From the cell containing the given text, extract its center point as [x, y] coordinate. 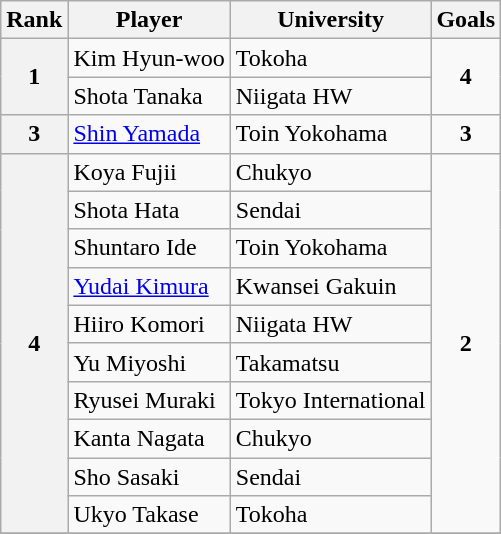
Koya Fujii [149, 172]
Ukyo Takase [149, 515]
Kanta Nagata [149, 438]
Sho Sasaki [149, 477]
Hiiro Komori [149, 324]
2 [466, 344]
Ryusei Muraki [149, 400]
Shota Tanaka [149, 96]
Shuntaro Ide [149, 248]
Kim Hyun-woo [149, 58]
Tokyo International [330, 400]
Takamatsu [330, 362]
Yu Miyoshi [149, 362]
Yudai Kimura [149, 286]
Kwansei Gakuin [330, 286]
University [330, 20]
Goals [466, 20]
Shin Yamada [149, 134]
1 [34, 77]
Shota Hata [149, 210]
Player [149, 20]
Rank [34, 20]
